For the text-containing cell, return its midpoint in [x, y] coordinate format. 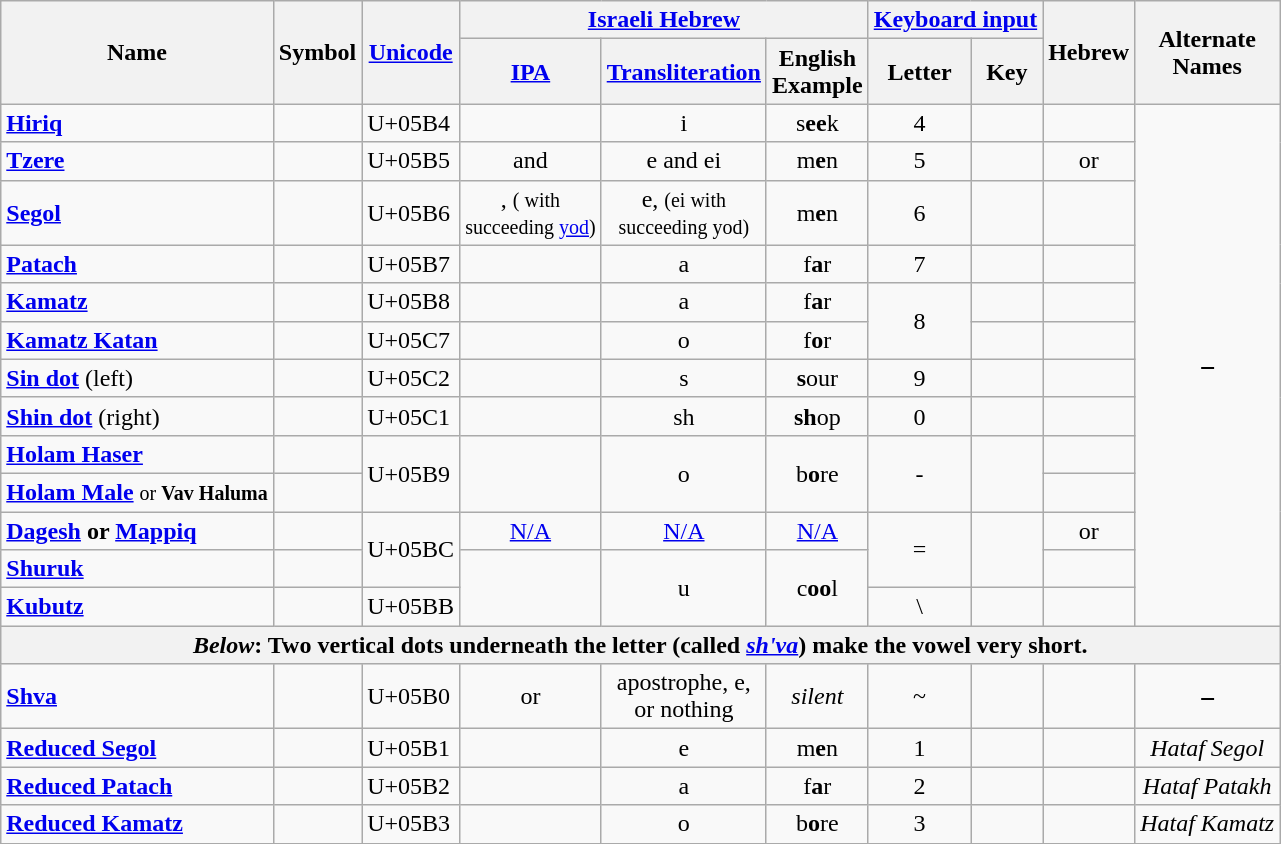
silent [817, 696]
i [684, 123]
Reduced Segol [138, 748]
apostrophe, e,or nothing [684, 696]
\ [920, 607]
4 [920, 123]
U+05B3 [411, 824]
Symbol [317, 52]
e, (ei withsucceeding yod) [684, 212]
Patach [138, 264]
Hataf Kamatz [1208, 824]
Shva [138, 696]
6 [920, 212]
3 [920, 824]
Holam Male or Vav Haluma [138, 492]
1 [920, 748]
U+05B9 [411, 473]
seek [817, 123]
Hataf Patakh [1208, 786]
Transliteration [684, 72]
Segol [138, 212]
IPA [531, 72]
U+05B2 [411, 786]
5 [920, 161]
and [531, 161]
2 [920, 786]
- [920, 473]
U+05BC [411, 550]
sour [817, 378]
Dagesh or Mappiq [138, 531]
Kamatz Katan [138, 340]
= [920, 550]
U+05B5 [411, 161]
EnglishExample [817, 72]
Sin dot (left) [138, 378]
Kubutz [138, 607]
Reduced Kamatz [138, 824]
s [684, 378]
U+05B8 [411, 302]
Reduced Patach [138, 786]
, ( withsucceeding yod) [531, 212]
U+05C2 [411, 378]
8 [920, 321]
U+05B1 [411, 748]
Holam Haser [138, 454]
Keyboard input [955, 20]
U+05B0 [411, 696]
Kamatz [138, 302]
u [684, 588]
Hiriq [138, 123]
Letter [920, 72]
for [817, 340]
U+05B6 [411, 212]
cool [817, 588]
0 [920, 416]
U+05B7 [411, 264]
shop [817, 416]
7 [920, 264]
AlternateNames [1208, 52]
U+05C7 [411, 340]
Shin dot (right) [138, 416]
Name [138, 52]
sh [684, 416]
U+05B4 [411, 123]
Key [1007, 72]
Israeli Hebrew [664, 20]
e and ei [684, 161]
Tzere [138, 161]
Hebrew [1089, 52]
U+05C1 [411, 416]
Shuruk [138, 569]
e [684, 748]
Below: Two vertical dots underneath the letter (called sh'va) make the vowel very short. [640, 645]
9 [920, 378]
U+05BB [411, 607]
Hataf Segol [1208, 748]
Unicode [411, 52]
~ [920, 696]
